Locate the cell with the specified text and output its [x, y] center coordinate. 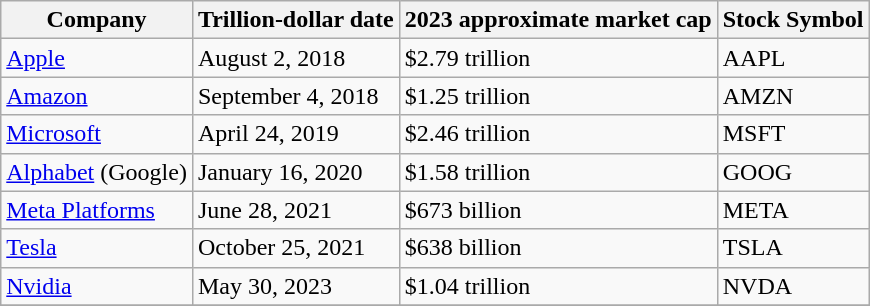
$638 billion [558, 248]
Meta Platforms [97, 210]
$2.79 trillion [558, 58]
$1.25 trillion [558, 96]
August 2, 2018 [296, 58]
AAPL [793, 58]
Alphabet (Google) [97, 172]
$1.58 trillion [558, 172]
GOOG [793, 172]
NVDA [793, 286]
Apple [97, 58]
May 30, 2023 [296, 286]
MSFT [793, 134]
META [793, 210]
January 16, 2020 [296, 172]
October 25, 2021 [296, 248]
Stock Symbol [793, 20]
June 28, 2021 [296, 210]
2023 approximate market cap [558, 20]
$2.46 trillion [558, 134]
AMZN [793, 96]
$1.04 trillion [558, 286]
$673 billion [558, 210]
Microsoft [97, 134]
Trillion-dollar date [296, 20]
Tesla [97, 248]
Company [97, 20]
Amazon [97, 96]
Nvidia [97, 286]
April 24, 2019 [296, 134]
September 4, 2018 [296, 96]
TSLA [793, 248]
